Locate the cell with the specified text and output its (X, Y) center coordinate. 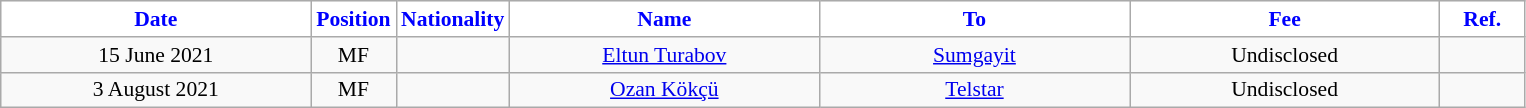
15 June 2021 (156, 55)
Fee (1285, 19)
3 August 2021 (156, 90)
Name (664, 19)
Nationality (452, 19)
Eltun Turabov (664, 55)
To (974, 19)
Ref. (1482, 19)
Position (354, 19)
Date (156, 19)
Sumgayit (974, 55)
Telstar (974, 90)
Ozan Kökçü (664, 90)
